Scan for the cell matching the given text and deliver its (X, Y) coordinate at center. 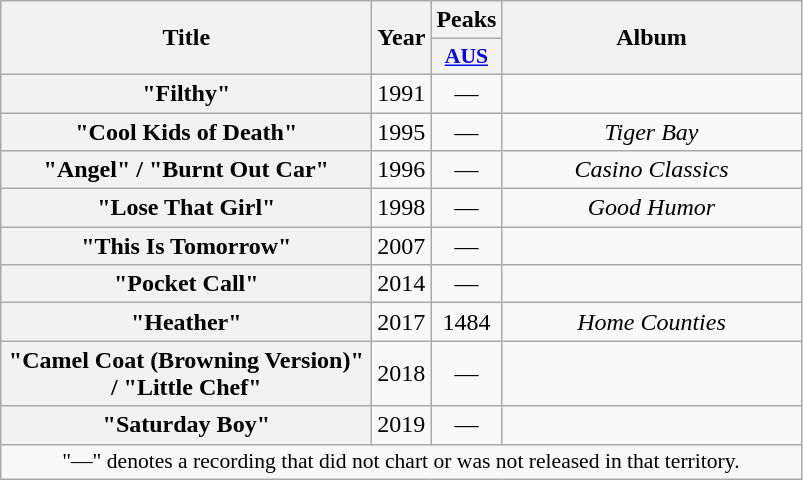
Album (652, 38)
2017 (402, 322)
1991 (402, 93)
1996 (402, 170)
"Lose That Girl" (186, 208)
1484 (466, 322)
"Heather" (186, 322)
2007 (402, 246)
1995 (402, 131)
"Cool Kids of Death" (186, 131)
"Angel" / "Burnt Out Car" (186, 170)
2019 (402, 425)
1998 (402, 208)
"Filthy" (186, 93)
"This Is Tomorrow" (186, 246)
AUS (466, 57)
Home Counties (652, 322)
Tiger Bay (652, 131)
2018 (402, 374)
Good Humor (652, 208)
"Pocket Call" (186, 284)
"—" denotes a recording that did not chart or was not released in that territory. (401, 462)
"Saturday Boy" (186, 425)
2014 (402, 284)
Peaks (466, 20)
Title (186, 38)
Year (402, 38)
Casino Classics (652, 170)
"Camel Coat (Browning Version)" / "Little Chef" (186, 374)
